Scan for the cell matching the given text and deliver its (x, y) coordinate at center. 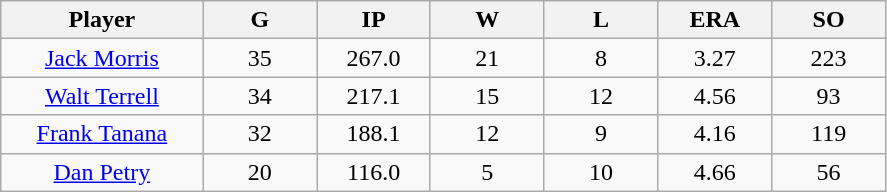
5 (487, 172)
Dan Petry (102, 172)
Frank Tanana (102, 134)
116.0 (374, 172)
217.1 (374, 96)
L (601, 20)
56 (829, 172)
34 (260, 96)
ERA (715, 20)
4.16 (715, 134)
Walt Terrell (102, 96)
4.56 (715, 96)
32 (260, 134)
93 (829, 96)
188.1 (374, 134)
10 (601, 172)
Player (102, 20)
21 (487, 58)
4.66 (715, 172)
35 (260, 58)
W (487, 20)
223 (829, 58)
G (260, 20)
20 (260, 172)
Jack Morris (102, 58)
8 (601, 58)
119 (829, 134)
SO (829, 20)
267.0 (374, 58)
IP (374, 20)
9 (601, 134)
15 (487, 96)
3.27 (715, 58)
